Determine the (x, y) coordinate at the center of the cell enclosing the given text.  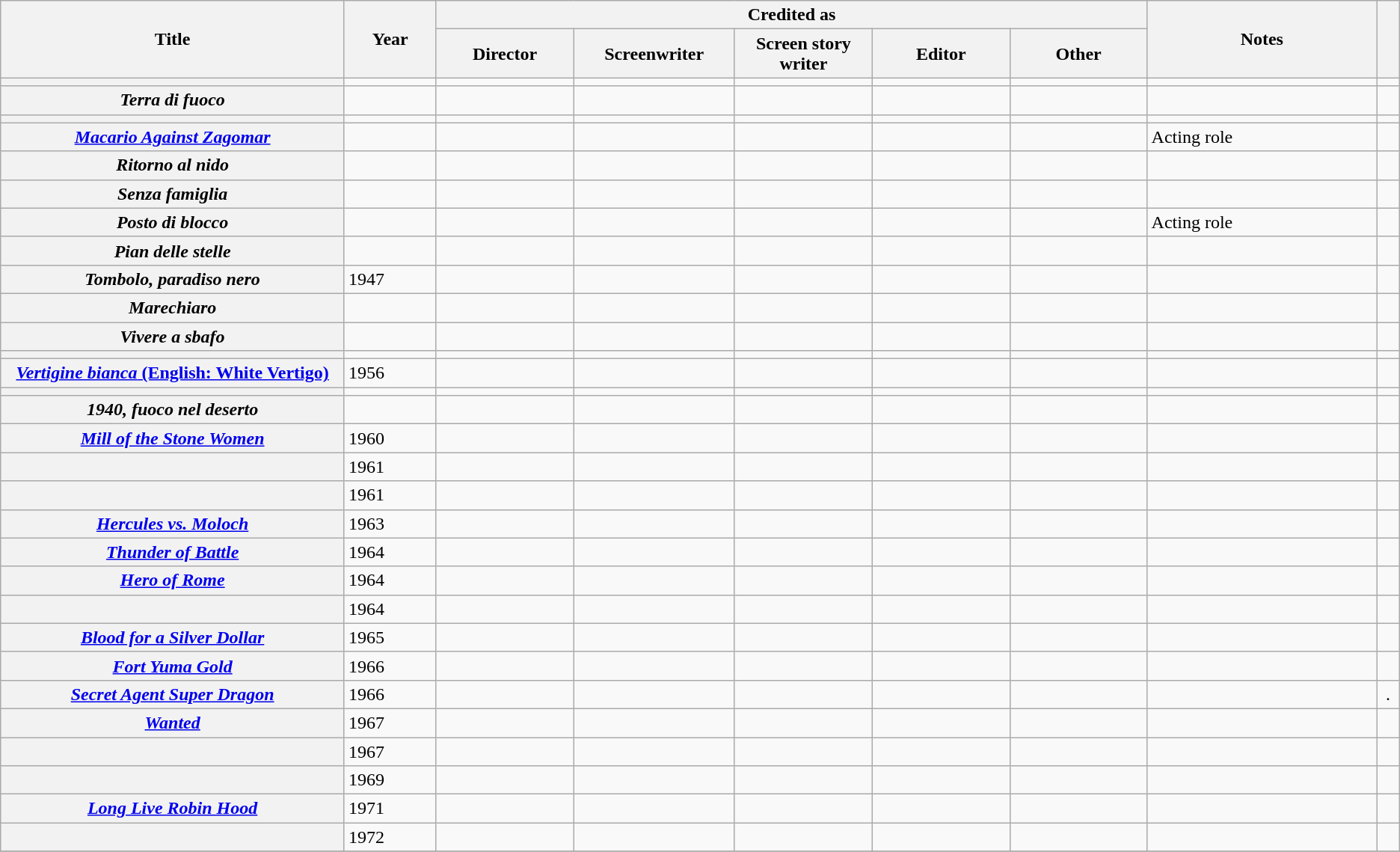
Terra di fuoco (173, 100)
Other (1078, 54)
Notes (1262, 39)
1972 (390, 837)
Director (505, 54)
1956 (390, 373)
Macario Against Zagomar (173, 137)
Fort Yuma Gold (173, 666)
1965 (390, 637)
Marechiaro (173, 307)
Year (390, 39)
Vertigine bianca (English: White Vertigo) (173, 373)
Ritorno al nido (173, 165)
Long Live Robin Hood (173, 809)
1960 (390, 438)
Secret Agent Super Dragon (173, 694)
1963 (390, 524)
. (1388, 694)
1971 (390, 809)
Wanted (173, 723)
Senza famiglia (173, 194)
Pian delle stelle (173, 251)
1969 (390, 780)
Thunder of Battle (173, 552)
Blood for a Silver Dollar (173, 637)
1940, fuoco nel deserto (173, 410)
Posto di blocco (173, 222)
Vivere a sbafo (173, 336)
1947 (390, 279)
Hero of Rome (173, 580)
Title (173, 39)
Tombolo, paradiso nero (173, 279)
Screenwriter (654, 54)
Screen story writer (803, 54)
Editor (941, 54)
Credited as (791, 15)
Hercules vs. Moloch (173, 524)
Mill of the Stone Women (173, 438)
